Output the (x, y) coordinate of the center of the cell containing the given text.  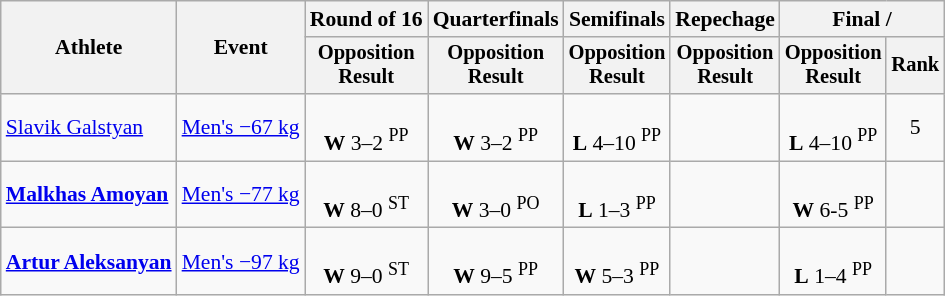
L 1–4 PP (834, 262)
Men's −97 kg (241, 262)
Athlete (89, 48)
Final / (862, 19)
Artur Aleksanyan (89, 262)
Round of 16 (366, 19)
Repechage (725, 19)
Slavik Galstyan (89, 128)
Men's −77 kg (241, 194)
Rank (915, 66)
Quarterfinals (496, 19)
5 (915, 128)
W 3–0 PO (496, 194)
W 8–0 ST (366, 194)
Event (241, 48)
L 1–3 PP (618, 194)
W 6-5 PP (834, 194)
W 5–3 PP (618, 262)
Men's −67 kg (241, 128)
Malkhas Amoyan (89, 194)
W 9–5 PP (496, 262)
W 9–0 ST (366, 262)
Semifinals (618, 19)
